Capture the cell that displays the provided text and extract its [X, Y] central coordinate. 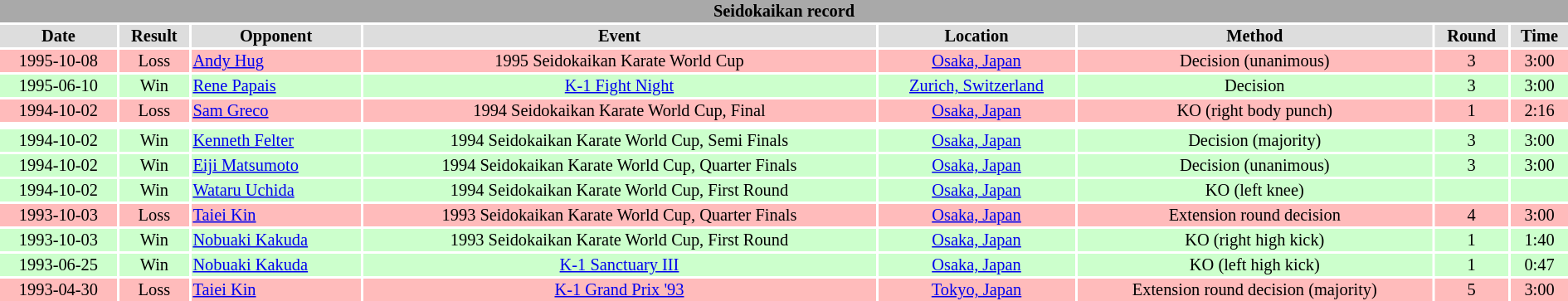
1995-06-10 [58, 86]
KO (left high kick) [1254, 265]
Zurich, Switzerland [977, 86]
1995 Seidokaikan Karate World Cup [619, 61]
K-1 Fight Night [619, 86]
Eiji Matsumoto [275, 166]
Round [1472, 36]
KO (left knee) [1254, 191]
5 [1472, 290]
Andy Hug [275, 61]
2:16 [1540, 111]
Event [619, 36]
0:47 [1540, 265]
Location [977, 36]
1:40 [1540, 240]
Wataru Uchida [275, 191]
KO (right high kick) [1254, 240]
Decision [1254, 86]
K-1 Grand Prix '93 [619, 290]
Time [1540, 36]
Sam Greco [275, 111]
Extension round decision (majority) [1254, 290]
Tokyo, Japan [977, 290]
Date [58, 36]
1995-10-08 [58, 61]
Rene Papais [275, 86]
1994 Seidokaikan Karate World Cup, Semi Finals [619, 141]
1994 Seidokaikan Karate World Cup, First Round [619, 191]
1993 Seidokaikan Karate World Cup, First Round [619, 240]
Result [154, 36]
1994 Seidokaikan Karate World Cup, Quarter Finals [619, 166]
Seidokaikan record [784, 12]
Opponent [275, 36]
Method [1254, 36]
1993 Seidokaikan Karate World Cup, Quarter Finals [619, 216]
K-1 Sanctuary III [619, 265]
KO (right body punch) [1254, 111]
4 [1472, 216]
Decision (majority) [1254, 141]
1993-04-30 [58, 290]
Kenneth Felter [275, 141]
1994 Seidokaikan Karate World Cup, Final [619, 111]
1993-06-25 [58, 265]
Extension round decision [1254, 216]
